Locate the cell with the specified text and output its (X, Y) center coordinate. 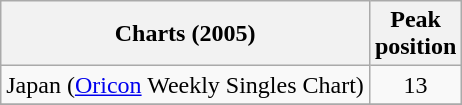
13 (415, 85)
Peakposition (415, 34)
Japan (Oricon Weekly Singles Chart) (186, 85)
Charts (2005) (186, 34)
